Search for the cell housing the specified text and yield its [X, Y] center coordinate. 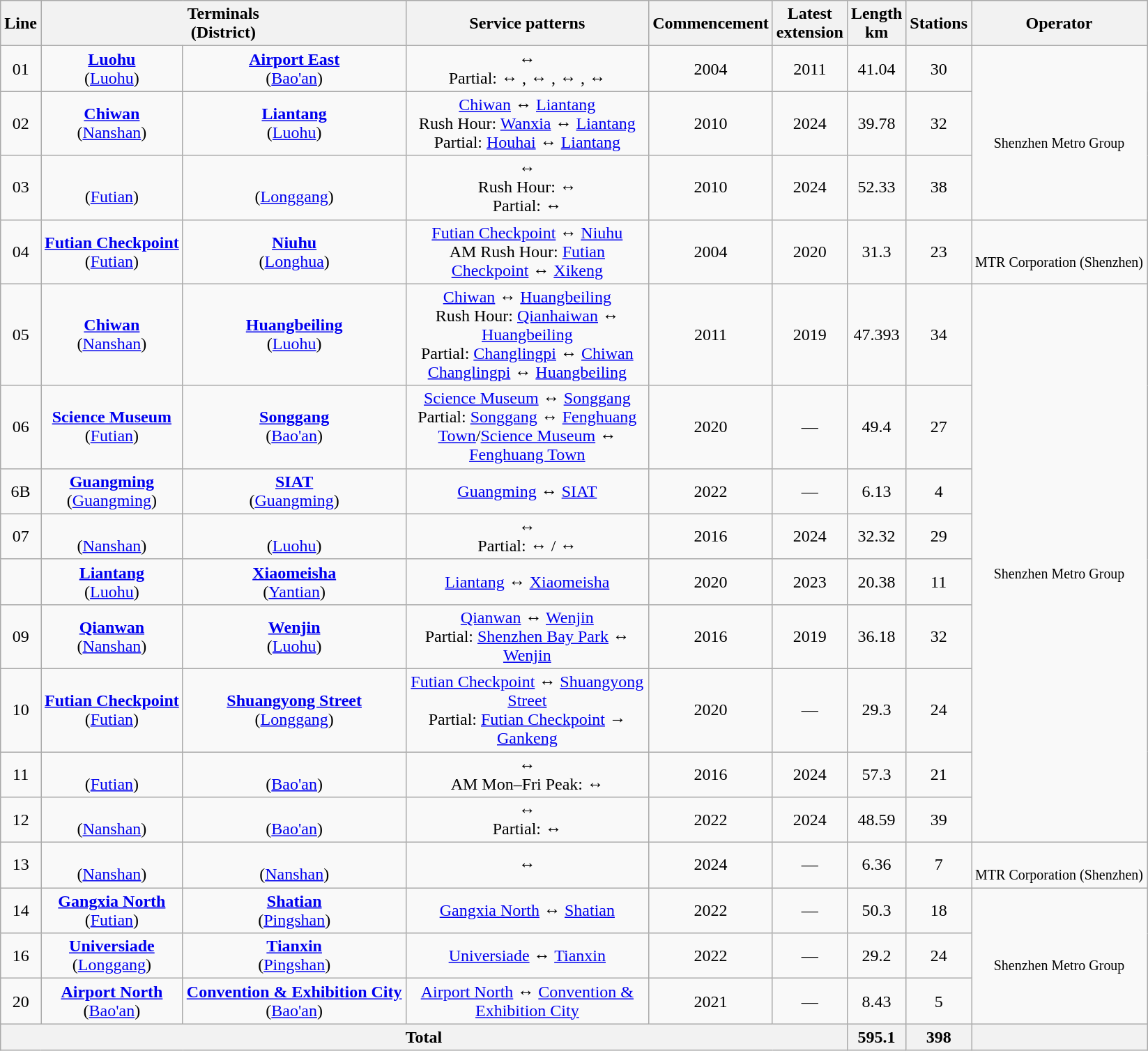
Commencement [711, 24]
6B [21, 491]
Qianwan ↔ WenjinPartial: Shenzhen Bay Park ↔ Wenjin [527, 636]
Airport East(Bao'an) [294, 68]
↔ Rush Hour: ↔ Partial: ↔ [527, 187]
Latestextension [810, 24]
Convention & Exhibition City(Bao'an) [294, 1001]
Total [424, 1037]
12 [21, 820]
Guangming ↔ SIAT [527, 491]
29.3 [876, 709]
Science Museum(Futian) [112, 427]
13 [21, 866]
Wenjin(Luohu) [294, 636]
Tianxin(Pingshan) [294, 956]
2021 [711, 1001]
Terminals(District) [223, 24]
Service patterns [527, 24]
36.18 [876, 636]
29.2 [876, 956]
16 [21, 956]
Niuhu(Longhua) [294, 252]
10 [21, 709]
41.04 [876, 68]
18 [939, 910]
49.4 [876, 427]
595.1 [876, 1037]
47.393 [876, 335]
Operator [1059, 24]
(Longgang) [294, 187]
Universiade ↔ Tianxin [527, 956]
05 [21, 335]
Line [21, 24]
Airport North ↔ Convention & Exhibition City [527, 1001]
Huangbeiling(Luohu) [294, 335]
4 [939, 491]
Universiade(Longgang) [112, 956]
21 [939, 774]
Songgang(Bao'an) [294, 427]
27 [939, 427]
(Luohu) [294, 537]
Lengthkm [876, 24]
52.33 [876, 187]
↔ Partial: ↔ / ↔ [527, 537]
48.59 [876, 820]
Futian Checkpoint ↔ Shuangyong StreetPartial: Futian Checkpoint → Gankeng [527, 709]
04 [21, 252]
↔ Partial: ↔ [527, 820]
29 [939, 537]
Shatian(Pingshan) [294, 910]
5 [939, 1001]
07 [21, 537]
6.13 [876, 491]
Shuangyong Street(Longgang) [294, 709]
23 [939, 252]
SIAT(Guangming) [294, 491]
Guangming(Guangming) [112, 491]
31.3 [876, 252]
Stations [939, 24]
39 [939, 820]
09 [21, 636]
39.78 [876, 123]
14 [21, 910]
Futian Checkpoint ↔ NiuhuAM Rush Hour: Futian Checkpoint ↔ Xikeng [527, 252]
50.3 [876, 910]
Liantang ↔ Xiaomeisha [527, 581]
Chiwan ↔ HuangbeilingRush Hour: Qianhaiwan ↔ HuangbeilingPartial: Changlingpi ↔ ChiwanChanglingpi ↔ Huangbeiling [527, 335]
20.38 [876, 581]
Gangxia North(Futian) [112, 910]
Science Museum ↔ SonggangPartial: Songgang ↔ Fenghuang Town/Science Museum ↔ Fenghuang Town [527, 427]
398 [939, 1037]
20 [21, 1001]
Xiaomeisha(Yantian) [294, 581]
Airport North(Bao'an) [112, 1001]
2023 [810, 581]
↔ Partial: ↔ , ↔ , ↔ , ↔ [527, 68]
01 [21, 68]
34 [939, 335]
↔ AM Mon–Fri Peak: ↔ [527, 774]
06 [21, 427]
30 [939, 68]
38 [939, 187]
32.32 [876, 537]
7 [939, 866]
↔ [527, 866]
Chiwan ↔ LiantangRush Hour: Wanxia ↔ LiantangPartial: Houhai ↔ Liantang [527, 123]
6.36 [876, 866]
Luohu(Luohu) [112, 68]
Qianwan(Nanshan) [112, 636]
03 [21, 187]
02 [21, 123]
Gangxia North ↔ Shatian [527, 910]
8.43 [876, 1001]
57.3 [876, 774]
